Detect which cell encompasses the target text, then output its [X, Y] center coordinate. 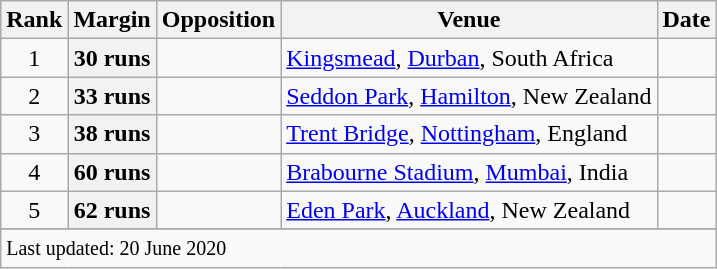
Venue [469, 20]
Trent Bridge, Nottingham, England [469, 134]
38 runs [112, 134]
3 [34, 134]
33 runs [112, 96]
1 [34, 58]
Margin [112, 20]
Brabourne Stadium, Mumbai, India [469, 172]
Eden Park, Auckland, New Zealand [469, 210]
Date [686, 20]
62 runs [112, 210]
Rank [34, 20]
2 [34, 96]
4 [34, 172]
60 runs [112, 172]
Seddon Park, Hamilton, New Zealand [469, 96]
Last updated: 20 June 2020 [358, 248]
Kingsmead, Durban, South Africa [469, 58]
5 [34, 210]
30 runs [112, 58]
Opposition [218, 20]
